Locate the cell with the specified text and output its [x, y] center coordinate. 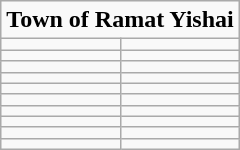
Town of Ramat Yishai [120, 20]
